Pinpoint the cell where the given text exists, returning its [X, Y] midpoint coordinate. 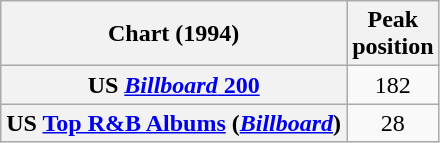
Chart (1994) [174, 34]
Peak position [393, 34]
28 [393, 123]
182 [393, 85]
US Billboard 200 [174, 85]
US Top R&B Albums (Billboard) [174, 123]
